Provide the [X, Y] coordinate of the cell's center where the given text is located.  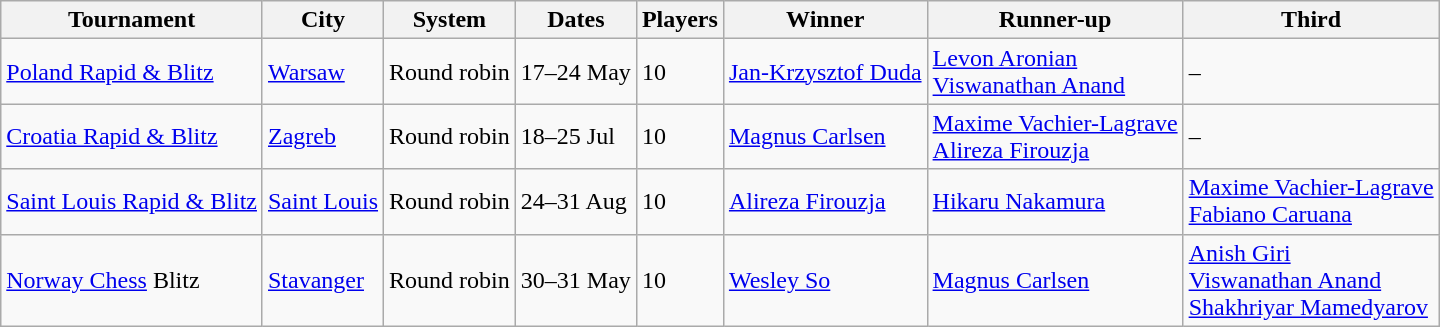
Winner [825, 20]
Third [1311, 20]
Maxime Vachier-Lagrave Alireza Firouzja [1055, 136]
Saint Louis [322, 202]
Croatia Rapid & Blitz [132, 136]
Players [680, 20]
Dates [576, 20]
24–31 Aug [576, 202]
Runner-up [1055, 20]
Anish Giri Viswanathan Anand Shakhriyar Mamedyarov [1311, 280]
Wesley So [825, 280]
Tournament [132, 20]
Maxime Vachier-Lagrave Fabiano Caruana [1311, 202]
Zagreb [322, 136]
Norway Chess Blitz [132, 280]
Levon Aronian Viswanathan Anand [1055, 72]
18–25 Jul [576, 136]
Stavanger [322, 280]
Poland Rapid & Blitz [132, 72]
Saint Louis Rapid & Blitz [132, 202]
Hikaru Nakamura [1055, 202]
Jan-Krzysztof Duda [825, 72]
Warsaw [322, 72]
17–24 May [576, 72]
System [450, 20]
30–31 May [576, 280]
City [322, 20]
Alireza Firouzja [825, 202]
